Return (X, Y) of the center of cell containing provided text 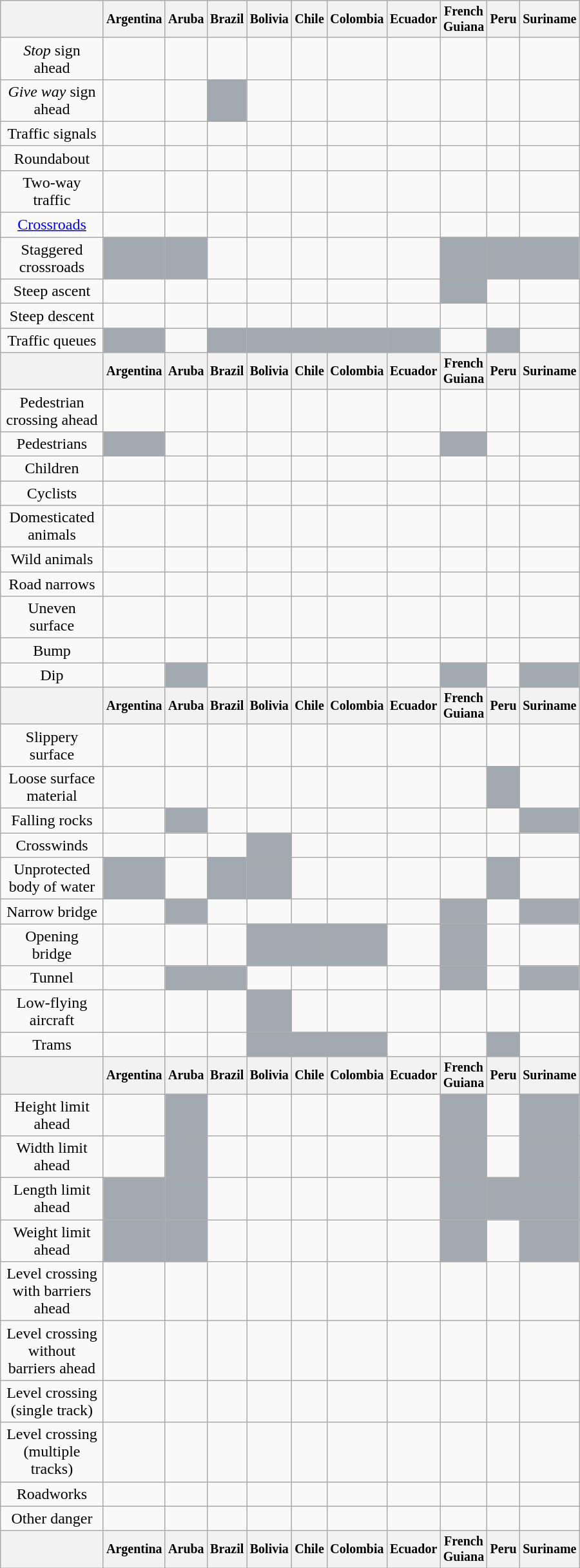
Length limit ahead (52, 1199)
Wild animals (52, 560)
Pedestrians (52, 444)
Crossroads (52, 225)
Roadworks (52, 1494)
Road narrows (52, 584)
Bump (52, 651)
Dip (52, 675)
Crosswinds (52, 845)
Falling rocks (52, 821)
Steep ascent (52, 291)
Loose surface material (52, 787)
Domesticated animals (52, 526)
Low-flying aircraft (52, 1011)
Width limit ahead (52, 1157)
Level crossing without barriers ahead (52, 1351)
Level crossing with barriers ahead (52, 1291)
Trams (52, 1044)
Level crossing (multiple tracks) (52, 1452)
Tunnel (52, 978)
Two-way traffic (52, 191)
Height limit ahead (52, 1114)
Opening bridge (52, 945)
Stop sign ahead (52, 58)
Steep descent (52, 316)
Cyclists (52, 493)
Staggered crossroads (52, 258)
Traffic queues (52, 340)
Roundabout (52, 158)
Uneven surface (52, 618)
Narrow bridge (52, 912)
Children (52, 468)
Other danger (52, 1518)
Weight limit ahead (52, 1240)
Traffic signals (52, 133)
Pedestrian crossing ahead (52, 410)
Give way sign ahead (52, 101)
Slippery surface (52, 745)
Unprotected body of water (52, 878)
Level crossing (single track) (52, 1402)
